Detect which cell encompasses the target text, then output its (X, Y) center coordinate. 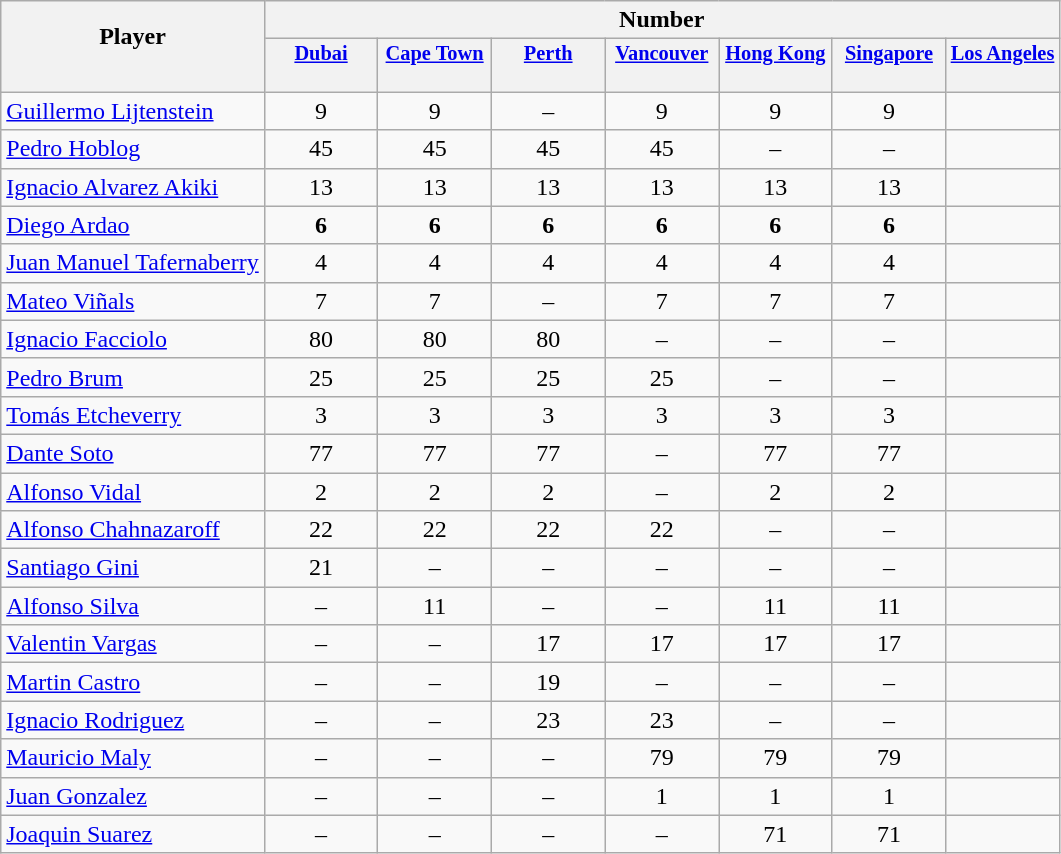
Dubai (321, 54)
Alfonso Vidal (133, 491)
Diego Ardao (133, 225)
Pedro Brum (133, 377)
Santiago Gini (133, 568)
Alfonso Chahnazaroff (133, 530)
Cape Town (435, 54)
Ignacio Rodriguez (133, 720)
Ignacio Facciolo (133, 339)
Hong Kong (776, 54)
Dante Soto (133, 453)
Perth (548, 54)
21 (321, 568)
Number (662, 20)
Singapore (889, 54)
Player (133, 36)
Mateo Viñals (133, 301)
Valentin Vargas (133, 644)
Juan Manuel Tafernaberry (133, 263)
Martin Castro (133, 682)
19 (548, 682)
Los Angeles (1003, 54)
Mauricio Maly (133, 758)
Ignacio Alvarez Akiki (133, 187)
Pedro Hoblog (133, 149)
Juan Gonzalez (133, 796)
Vancouver (662, 54)
Guillermo Lijtenstein (133, 111)
Joaquin Suarez (133, 834)
Tomás Etcheverry (133, 415)
Alfonso Silva (133, 606)
